From the cell containing the given text, extract its center point as (X, Y) coordinate. 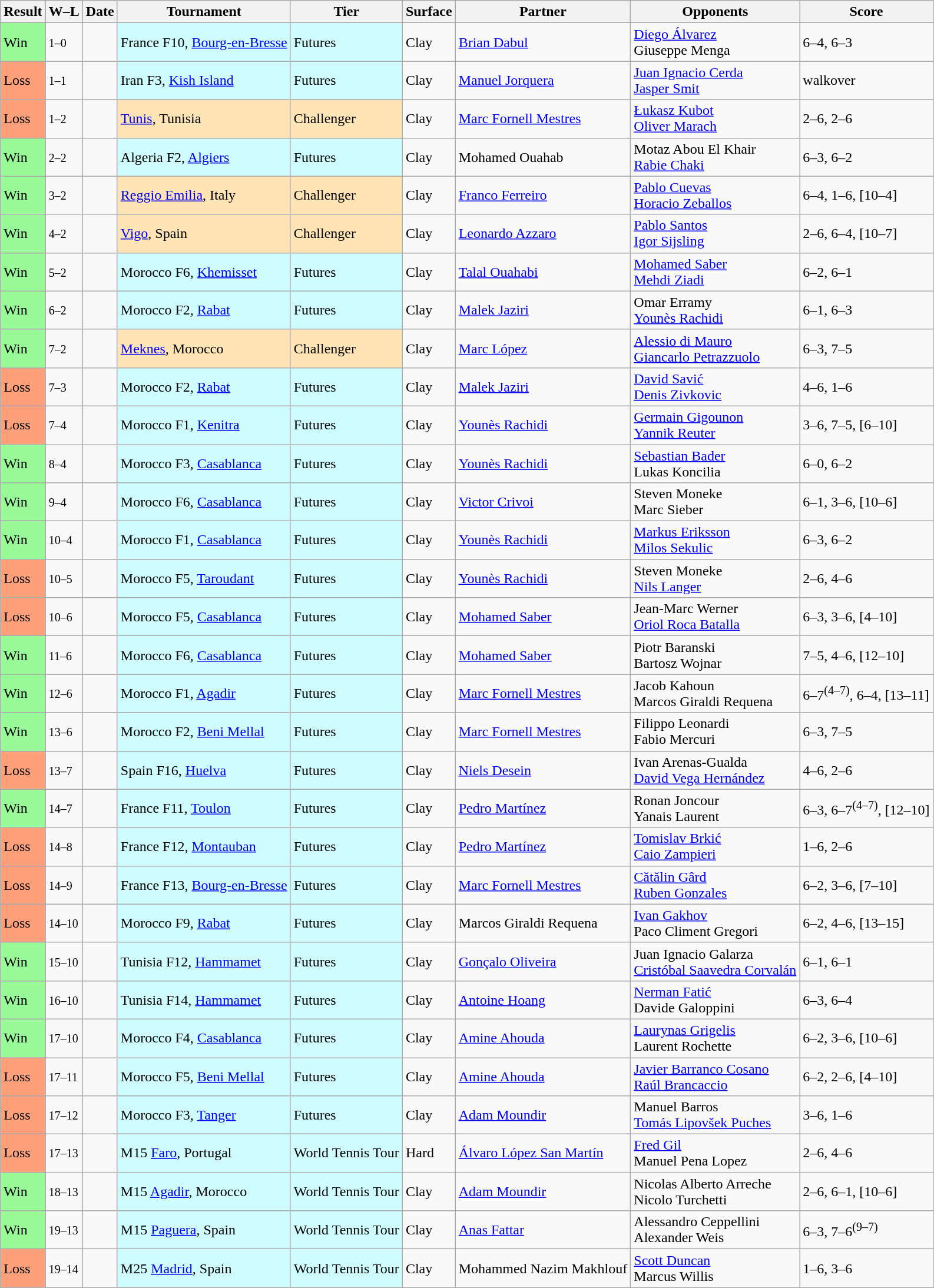
17–10 (64, 1038)
Sebastian Bader Lukas Koncilia (715, 463)
Reggio Emilia, Italy (204, 196)
M15 Paguera, Spain (204, 1230)
Anas Fattar (543, 1230)
14–7 (64, 808)
6–2, 6–1 (866, 272)
M25 Madrid, Spain (204, 1269)
19–13 (64, 1230)
6–2, 3–6, [10–6] (866, 1038)
17–12 (64, 1115)
Manuel Barros Tomás Lipovšek Puches (715, 1115)
Tunisia F12, Hammamet (204, 961)
2–6, 2–6 (866, 119)
6–3, 3–6, [4–10] (866, 617)
M15 Agadir, Morocco (204, 1192)
17–11 (64, 1077)
Laurynas Grigelis Laurent Rochette (715, 1038)
3–6, 7–5, [6–10] (866, 425)
6–1, 6–3 (866, 310)
Marc López (543, 349)
6–2, 2–6, [4–10] (866, 1077)
Morocco F4, Casablanca (204, 1038)
Vigo, Spain (204, 233)
Result (23, 12)
1–6, 3–6 (866, 1269)
Pablo Santos Igor Sijsling (715, 233)
Morocco F6, Khemisset (204, 272)
6–3, 6–7(4–7), [12–10] (866, 808)
France F12, Montauban (204, 847)
14–8 (64, 847)
7–5, 4–6, [12–10] (866, 655)
10–6 (64, 617)
1–6, 2–6 (866, 847)
Łukasz Kubot Oliver Marach (715, 119)
17–13 (64, 1153)
Javier Barranco Cosano Raúl Brancaccio (715, 1077)
Algeria F2, Algiers (204, 157)
Morocco F5, Taroudant (204, 578)
Opponents (715, 12)
France F13, Bourg-en-Bresse (204, 885)
Cătălin Gârd Ruben Gonzales (715, 885)
19–14 (64, 1269)
4–2 (64, 233)
13–6 (64, 731)
4–6, 1–6 (866, 386)
2–6, 6–1, [10–6] (866, 1192)
6–4, 6–3 (866, 42)
Nerman Fatić Davide Galoppini (715, 1000)
Hard (429, 1153)
14–10 (64, 923)
Mohammed Nazim Makhlouf (543, 1269)
Pablo Cuevas Horacio Zeballos (715, 196)
6–2, 3–6, [7–10] (866, 885)
5–2 (64, 272)
6–2, 4–6, [13–15] (866, 923)
4–6, 2–6 (866, 770)
M15 Faro, Portugal (204, 1153)
Antoine Hoang (543, 1000)
13–7 (64, 770)
10–5 (64, 578)
Jacob Kahoun Marcos Giraldi Requena (715, 694)
3–6, 1–6 (866, 1115)
W–L (64, 12)
Morocco F1, Casablanca (204, 541)
Talal Ouahabi (543, 272)
1–2 (64, 119)
9–4 (64, 502)
Meknes, Morocco (204, 349)
3–2 (64, 196)
Morocco F1, Agadir (204, 694)
Brian Dabul (543, 42)
Leonardo Azzaro (543, 233)
Markus Eriksson Milos Sekulic (715, 541)
Mohamed Saber Mehdi Ziadi (715, 272)
6–7(4–7), 6–4, [13–11] (866, 694)
16–10 (64, 1000)
10–4 (64, 541)
Tier (346, 12)
Juan Ignacio Galarza Cristóbal Saavedra Corvalán (715, 961)
Jean-Marc Werner Oriol Roca Batalla (715, 617)
7–3 (64, 386)
6–0, 6–2 (866, 463)
France F11, Toulon (204, 808)
6–1, 6–1 (866, 961)
1–1 (64, 80)
15–10 (64, 961)
Morocco F5, Beni Mellal (204, 1077)
6–2 (64, 310)
Iran F3, Kish Island (204, 80)
6–3, 6–4 (866, 1000)
18–13 (64, 1192)
Morocco F9, Rabat (204, 923)
Niels Desein (543, 770)
7–2 (64, 349)
6–4, 1–6, [10–4] (866, 196)
Ivan Gakhov Paco Climent Gregori (715, 923)
7–4 (64, 425)
2–6, 6–4, [10–7] (866, 233)
Ivan Arenas-Gualda David Vega Hernández (715, 770)
Score (866, 12)
Mohamed Ouahab (543, 157)
8–4 (64, 463)
France F10, Bourg-en-Bresse (204, 42)
Alessio di Mauro Giancarlo Petrazzuolo (715, 349)
Tomislav Brkić Caio Zampieri (715, 847)
2–2 (64, 157)
Motaz Abou El Khair Rabie Chaki (715, 157)
Tournament (204, 12)
Morocco F2, Beni Mellal (204, 731)
12–6 (64, 694)
6–3, 7–6(9–7) (866, 1230)
Juan Ignacio Cerda Jasper Smit (715, 80)
Manuel Jorquera (543, 80)
Morocco F5, Casablanca (204, 617)
Álvaro López San Martín (543, 1153)
Morocco F3, Tanger (204, 1115)
Marcos Giraldi Requena (543, 923)
11–6 (64, 655)
Morocco F1, Kenitra (204, 425)
1–0 (64, 42)
14–9 (64, 885)
6–1, 3–6, [10–6] (866, 502)
Omar Erramy Younès Rachidi (715, 310)
Alessandro Ceppellini Alexander Weis (715, 1230)
Tunisia F14, Hammamet (204, 1000)
Scott Duncan Marcus Willis (715, 1269)
Steven Moneke Marc Sieber (715, 502)
Piotr Baranski Bartosz Wojnar (715, 655)
Surface (429, 12)
Partner (543, 12)
Fred Gil Manuel Pena Lopez (715, 1153)
Filippo Leonardi Fabio Mercuri (715, 731)
Diego Álvarez Giuseppe Menga (715, 42)
Franco Ferreiro (543, 196)
Morocco F3, Casablanca (204, 463)
Germain Gigounon Yannik Reuter (715, 425)
Nicolas Alberto Arreche Nicolo Turchetti (715, 1192)
Spain F16, Huelva (204, 770)
walkover (866, 80)
David Savić Denis Zivkovic (715, 386)
Gonçalo Oliveira (543, 961)
Ronan Joncour Yanais Laurent (715, 808)
Victor Crivoi (543, 502)
Date (100, 12)
Tunis, Tunisia (204, 119)
Steven Moneke Nils Langer (715, 578)
